Locate the cell with the specified text and output its (X, Y) center coordinate. 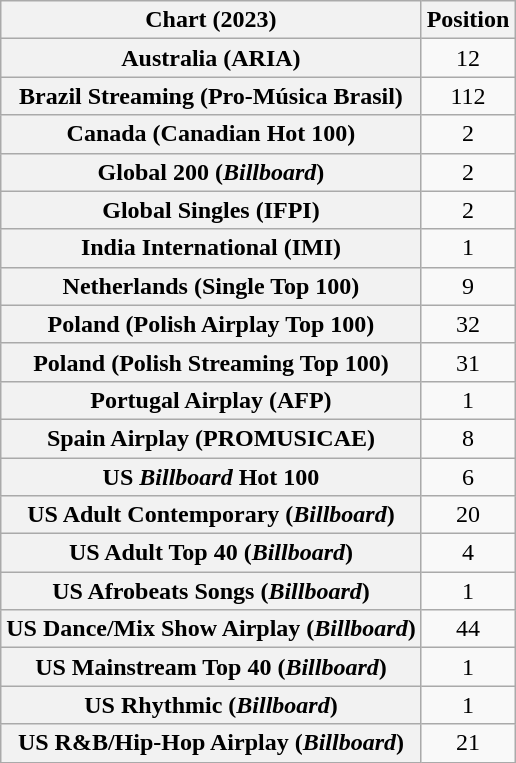
21 (468, 743)
44 (468, 629)
Poland (Polish Streaming Top 100) (211, 362)
Netherlands (Single Top 100) (211, 286)
12 (468, 58)
US R&B/Hip-Hop Airplay (Billboard) (211, 743)
US Afrobeats Songs (Billboard) (211, 591)
Spain Airplay (PROMUSICAE) (211, 438)
112 (468, 96)
US Dance/Mix Show Airplay (Billboard) (211, 629)
US Mainstream Top 40 (Billboard) (211, 667)
Global 200 (Billboard) (211, 172)
Portugal Airplay (AFP) (211, 400)
India International (IMI) (211, 248)
Position (468, 20)
6 (468, 477)
Brazil Streaming (Pro-Música Brasil) (211, 96)
8 (468, 438)
US Billboard Hot 100 (211, 477)
Canada (Canadian Hot 100) (211, 134)
Australia (ARIA) (211, 58)
4 (468, 553)
US Rhythmic (Billboard) (211, 705)
Global Singles (IFPI) (211, 210)
32 (468, 324)
US Adult Top 40 (Billboard) (211, 553)
Poland (Polish Airplay Top 100) (211, 324)
20 (468, 515)
Chart (2023) (211, 20)
US Adult Contemporary (Billboard) (211, 515)
9 (468, 286)
31 (468, 362)
